Find where the given text appears and provide that cell's center as [X, Y] coordinate. 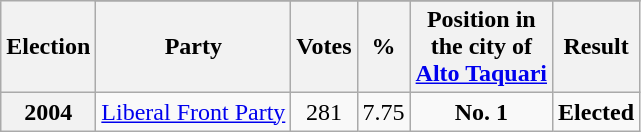
Votes [324, 47]
Elected [596, 112]
% [384, 47]
281 [324, 112]
Party [194, 47]
7.75 [384, 112]
Liberal Front Party [194, 112]
Result [596, 47]
2004 [48, 112]
Election [48, 47]
No. 1 [481, 112]
Position in the city ofAlto Taquari [481, 47]
